Provide the (X, Y) coordinate of the cell's center where the given text is located.  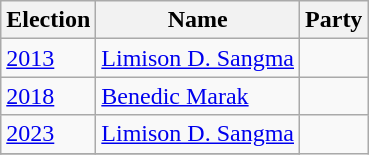
2013 (48, 58)
2018 (48, 96)
2023 (48, 134)
Name (198, 20)
Party (334, 20)
Election (48, 20)
Benedic Marak (198, 96)
